Output the (x, y) coordinate of the center of the cell containing the given text.  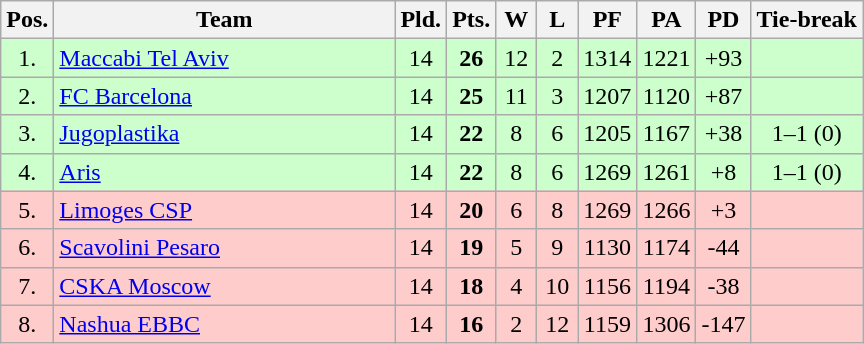
Pld. (421, 20)
Maccabi Tel Aviv (224, 58)
Team (224, 20)
4 (516, 286)
PA (666, 20)
1205 (608, 134)
10 (558, 286)
1207 (608, 96)
1194 (666, 286)
8. (28, 324)
W (516, 20)
Pos. (28, 20)
Aris (224, 172)
+93 (724, 58)
1221 (666, 58)
Jugoplastika (224, 134)
+8 (724, 172)
1159 (608, 324)
Tie-break (807, 20)
1130 (608, 248)
-38 (724, 286)
19 (472, 248)
1306 (666, 324)
-147 (724, 324)
18 (472, 286)
Nashua EBBC (224, 324)
20 (472, 210)
PF (608, 20)
5 (516, 248)
1120 (666, 96)
1156 (608, 286)
26 (472, 58)
1174 (666, 248)
16 (472, 324)
11 (516, 96)
Limoges CSP (224, 210)
+3 (724, 210)
+87 (724, 96)
4. (28, 172)
Pts. (472, 20)
1. (28, 58)
9 (558, 248)
7. (28, 286)
CSKA Moscow (224, 286)
Scavolini Pesaro (224, 248)
6. (28, 248)
3. (28, 134)
5. (28, 210)
+38 (724, 134)
2. (28, 96)
1314 (608, 58)
FC Barcelona (224, 96)
PD (724, 20)
L (558, 20)
-44 (724, 248)
1266 (666, 210)
1261 (666, 172)
1167 (666, 134)
3 (558, 96)
25 (472, 96)
